Find where the given text appears and provide that cell's center as [x, y] coordinate. 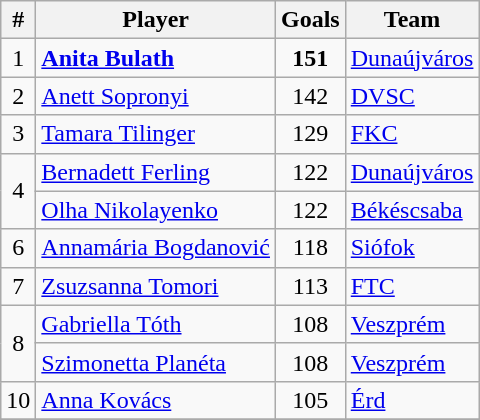
8 [18, 343]
4 [18, 191]
Gabriella Tóth [156, 324]
3 [18, 134]
Békéscsaba [412, 210]
7 [18, 286]
# [18, 20]
FTC [412, 286]
1 [18, 58]
118 [310, 248]
6 [18, 248]
Anita Bulath [156, 58]
142 [310, 96]
151 [310, 58]
Goals [310, 20]
129 [310, 134]
Tamara Tilinger [156, 134]
Team [412, 20]
10 [18, 400]
Player [156, 20]
Annamária Bogdanović [156, 248]
Anna Kovács [156, 400]
Siófok [412, 248]
FKC [412, 134]
Anett Sopronyi [156, 96]
Bernadett Ferling [156, 172]
105 [310, 400]
Szimonetta Planéta [156, 362]
2 [18, 96]
Érd [412, 400]
113 [310, 286]
Olha Nikolayenko [156, 210]
Zsuzsanna Tomori [156, 286]
DVSC [412, 96]
